Capture the cell that displays the provided text and extract its (x, y) central coordinate. 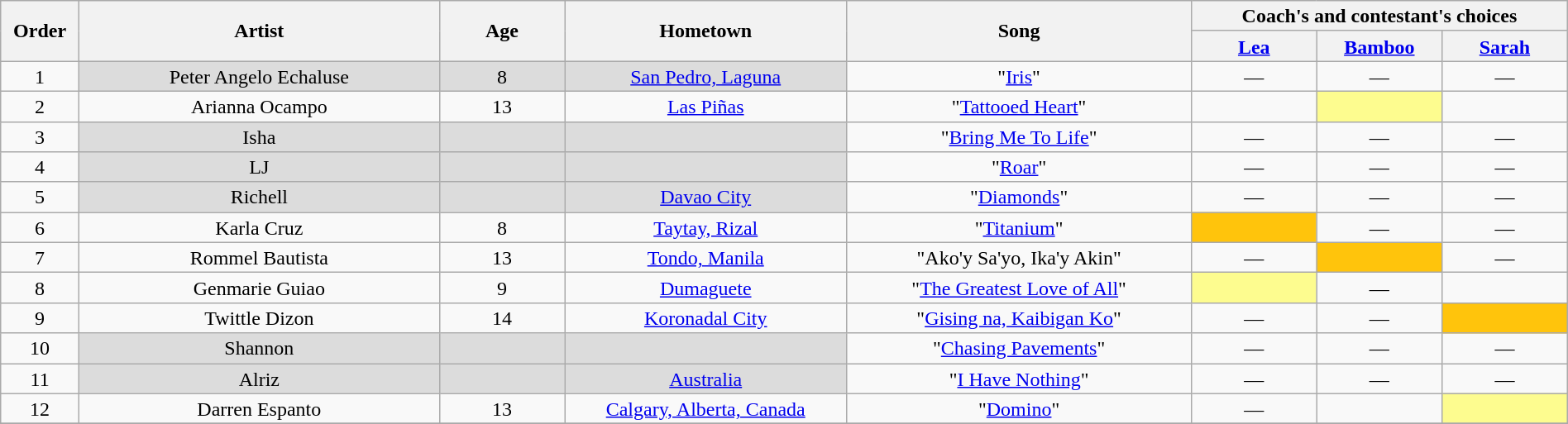
Coach's and contestant's choices (1379, 17)
Lea (1255, 46)
5 (40, 197)
Davao City (706, 197)
Hometown (706, 31)
Shannon (259, 349)
Bamboo (1379, 46)
7 (40, 258)
Alriz (259, 379)
Darren Espanto (259, 408)
Richell (259, 197)
1 (40, 76)
6 (40, 228)
Taytay, Rizal (706, 228)
Isha (259, 137)
Peter Angelo Echaluse (259, 76)
"Diamonds" (1019, 197)
10 (40, 349)
"The Greatest Love of All" (1019, 288)
Tondo, Manila (706, 258)
4 (40, 167)
Artist (259, 31)
Age (502, 31)
Order (40, 31)
"Ako'y Sa'yo, Ika'y Akin" (1019, 258)
"Domino" (1019, 408)
Sarah (1505, 46)
Dumaguete (706, 288)
Koronadal City (706, 317)
Rommel Bautista (259, 258)
Las Piñas (706, 106)
11 (40, 379)
"Gising na, Kaibigan Ko" (1019, 317)
3 (40, 137)
"Titanium" (1019, 228)
"Roar" (1019, 167)
2 (40, 106)
"Bring Me To Life" (1019, 137)
12 (40, 408)
Australia (706, 379)
Karla Cruz (259, 228)
"Iris" (1019, 76)
Genmarie Guiao (259, 288)
LJ (259, 167)
Twittle Dizon (259, 317)
"I Have Nothing" (1019, 379)
Song (1019, 31)
"Chasing Pavements" (1019, 349)
San Pedro, Laguna (706, 76)
"Tattooed Heart" (1019, 106)
Arianna Ocampo (259, 106)
14 (502, 317)
Calgary, Alberta, Canada (706, 408)
